Find where the given text appears and provide that cell's center as (X, Y) coordinate. 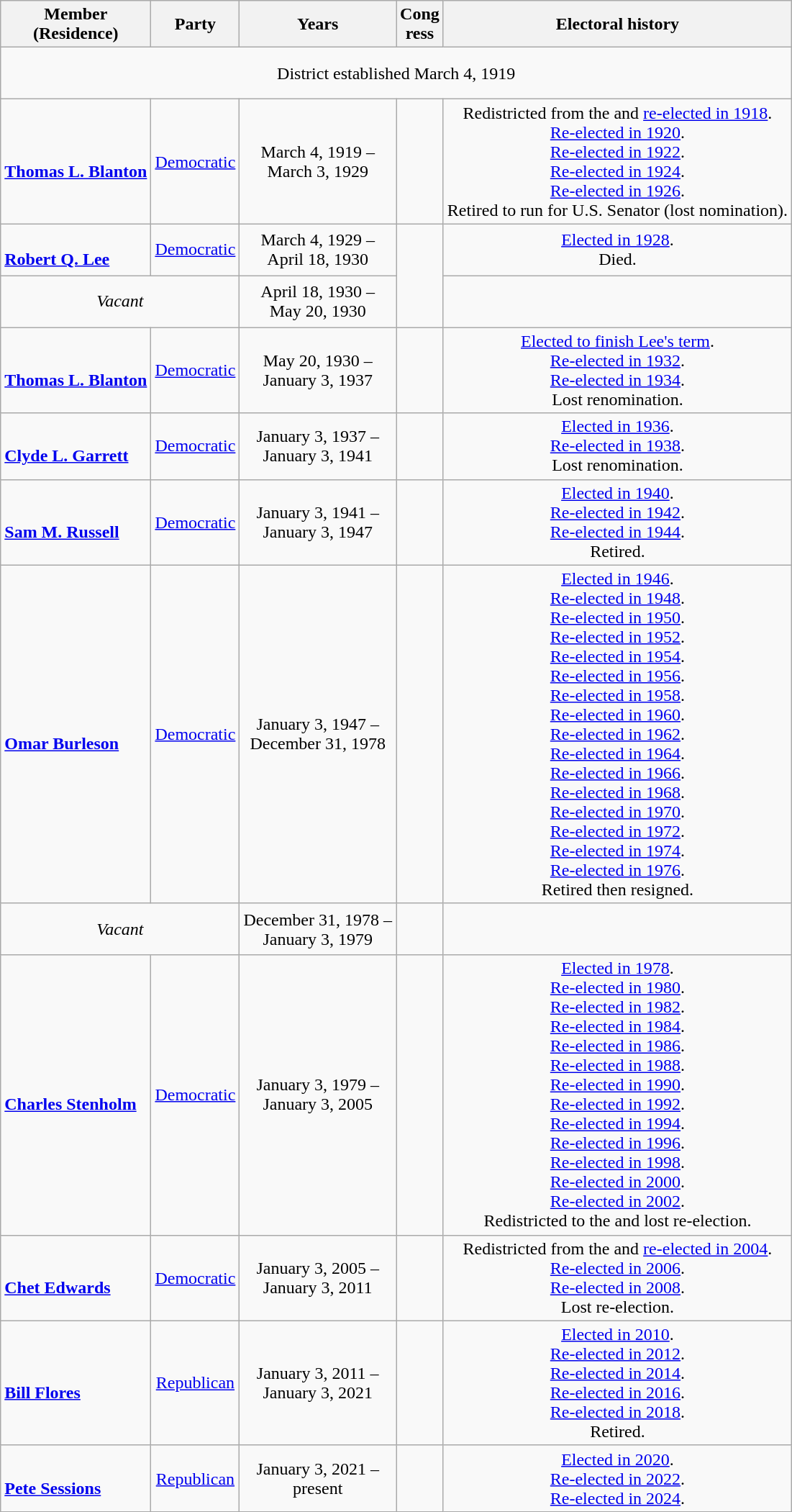
District established March 4, 1919 (396, 73)
Years (318, 24)
January 3, 1979 –January 3, 2005 (318, 1095)
Elected to finish Lee's term.Re-elected in 1932.Re-elected in 1934.Lost renomination. (617, 370)
May 20, 1930 –January 3, 1937 (318, 370)
December 31, 1978 –January 3, 1979 (318, 929)
January 3, 2021 –present (318, 1478)
Elected in 1936.Re-elected in 1938.Lost renomination. (617, 446)
March 4, 1929 –April 18, 1930 (318, 250)
January 3, 2011 –January 3, 2021 (318, 1383)
April 18, 1930 –May 20, 1930 (318, 302)
Bill Flores (76, 1383)
Pete Sessions (76, 1478)
January 3, 2005 –January 3, 2011 (318, 1278)
March 4, 1919 –March 3, 1929 (318, 161)
Charles Stenholm (76, 1095)
January 3, 1937 –January 3, 1941 (318, 446)
January 3, 1947 –December 31, 1978 (318, 734)
Elected in 1940.Re-elected in 1942.Re-elected in 1944.Retired. (617, 522)
Congress (420, 24)
Sam M. Russell (76, 522)
Elected in 1928.Died. (617, 250)
Elected in 2020.Re-elected in 2022.Re-elected in 2024. (617, 1478)
Chet Edwards (76, 1278)
Electoral history (617, 24)
Redistricted from the and re-elected in 2004.Re-elected in 2006.Re-elected in 2008.Lost re-election. (617, 1278)
Party (196, 24)
Clyde L. Garrett (76, 446)
Elected in 2010.Re-elected in 2012.Re-elected in 2014.Re-elected in 2016.Re-elected in 2018.Retired. (617, 1383)
January 3, 1941 –January 3, 1947 (318, 522)
Member(Residence) (76, 24)
Robert Q. Lee (76, 250)
Omar Burleson (76, 734)
